Pinpoint the cell where the given text exists, returning its [x, y] midpoint coordinate. 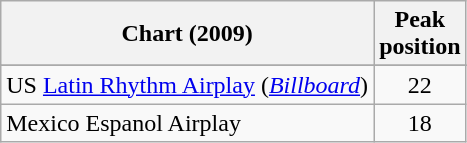
Mexico Espanol Airplay [188, 123]
Chart (2009) [188, 34]
18 [420, 123]
Peakposition [420, 34]
22 [420, 85]
US Latin Rhythm Airplay (Billboard) [188, 85]
